Search for the cell housing the specified text and yield its [x, y] center coordinate. 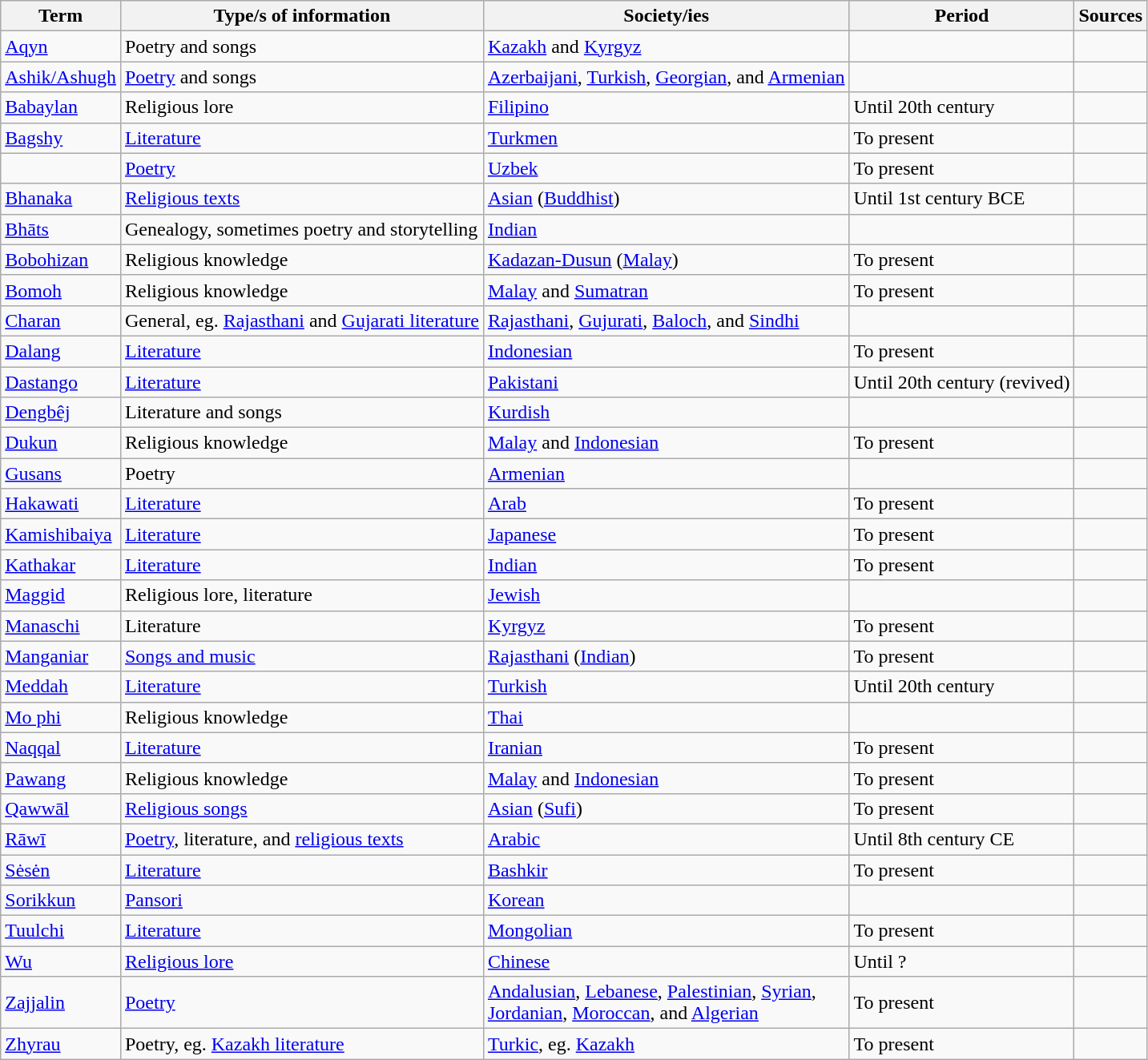
Charan [61, 320]
Andalusian, Lebanese, Palestinian, Syrian, Jordanian, Moroccan, and Algerian [667, 1003]
Religious songs [301, 808]
Religious texts [301, 199]
Pakistani [667, 382]
Pawang [61, 778]
Kurdish [667, 413]
Asian (Buddhist) [667, 199]
General, eg. Rajasthani and Gujarati literature [301, 320]
Sorikkun [61, 901]
Songs and music [301, 656]
Meddah [61, 687]
Pansori [301, 901]
Jewish [667, 595]
Gusans [61, 474]
Zajjalin [61, 1003]
Indonesian [667, 351]
Manganiar [61, 656]
Until 1st century BCE [961, 199]
Armenian [667, 474]
Poetry, literature, and religious texts [301, 839]
Kyrgyz [667, 626]
Literature and songs [301, 413]
Aqyn [61, 46]
Rajasthani, Gujurati, Baloch, and Sindhi [667, 320]
Poetry, eg. Kazakh literature [301, 1044]
Arabic [667, 839]
Wu [61, 961]
Arab [667, 504]
Kathakar [61, 565]
Mo phi [61, 717]
Qawwāl [61, 808]
Turkish [667, 687]
Rāwī [61, 839]
Malay and Sumatran [667, 290]
Ashik/Ashugh [61, 77]
Zhyrau [61, 1044]
Azerbaijani, Turkish, Georgian, and Armenian [667, 77]
Bagshy [61, 138]
Until 8th century CE [961, 839]
Maggid [61, 595]
Filipino [667, 107]
Period [961, 16]
Naqqal [61, 748]
Term [61, 16]
Uzbek [667, 168]
Hakawati [61, 504]
Manaschi [61, 626]
Mongolian [667, 931]
Sources [1110, 16]
Japanese [667, 534]
Bomoh [61, 290]
Bhāts [61, 229]
Korean [667, 901]
Iranian [667, 748]
Turkmen [667, 138]
Dengbêj [61, 413]
Society/ies [667, 16]
Until 20th century (revived) [961, 382]
Thai [667, 717]
Genealogy, sometimes poetry and storytelling [301, 229]
Dastango [61, 382]
Kamishibaiya [61, 534]
Until ? [961, 961]
Babaylan [61, 107]
Rajasthani (Indian) [667, 656]
Dalang [61, 351]
Religious lore, literature [301, 595]
Chinese [667, 961]
Asian (Sufi) [667, 808]
Bhanaka [61, 199]
Bashkir [667, 869]
Turkic, eg. Kazakh [667, 1044]
Bobohizan [61, 260]
Kadazan-Dusun (Malay) [667, 260]
Dukun [61, 443]
Sėsėn [61, 869]
Kazakh and Kyrgyz [667, 46]
Tuulchi [61, 931]
Type/s of information [301, 16]
